Provide the [x, y] coordinate of the cell's center where the given text is located.  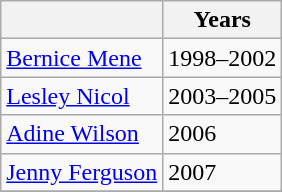
2006 [222, 134]
2007 [222, 172]
Bernice Mene [82, 58]
Jenny Ferguson [82, 172]
Adine Wilson [82, 134]
1998–2002 [222, 58]
2003–2005 [222, 96]
Years [222, 20]
Lesley Nicol [82, 96]
